Return the [x, y] coordinate for the center point of the cell that contains the specified text.  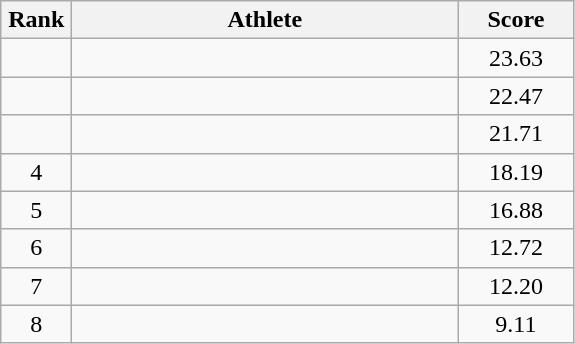
Athlete [265, 20]
6 [36, 248]
22.47 [516, 96]
Rank [36, 20]
7 [36, 286]
12.20 [516, 286]
12.72 [516, 248]
16.88 [516, 210]
9.11 [516, 324]
5 [36, 210]
18.19 [516, 172]
21.71 [516, 134]
8 [36, 324]
Score [516, 20]
4 [36, 172]
23.63 [516, 58]
